Extract the (X, Y) coordinate from the center of the cell holding the provided text.  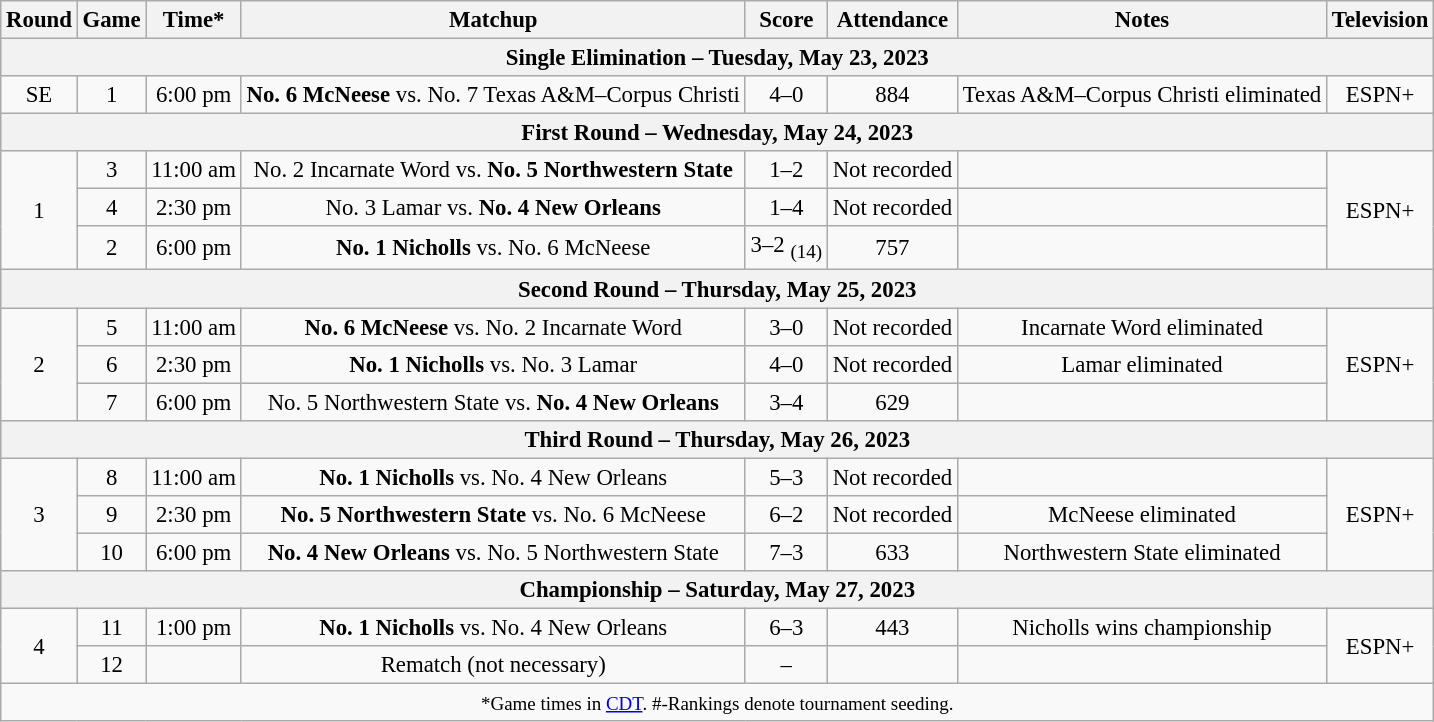
No. 4 New Orleans vs. No. 5 Northwestern State (493, 552)
Rematch (not necessary) (493, 665)
1–2 (786, 170)
6 (112, 364)
No. 6 McNeese vs. No. 2 Incarnate Word (493, 327)
7–3 (786, 552)
6–2 (786, 515)
3–0 (786, 327)
Northwestern State eliminated (1142, 552)
884 (892, 95)
No. 3 Lamar vs. No. 4 New Orleans (493, 208)
3–4 (786, 402)
No. 2 Incarnate Word vs. No. 5 Northwestern State (493, 170)
McNeese eliminated (1142, 515)
5 (112, 327)
No. 1 Nicholls vs. No. 3 Lamar (493, 364)
Round (39, 20)
12 (112, 665)
– (786, 665)
3–2 (14) (786, 248)
Time* (194, 20)
SE (39, 95)
5–3 (786, 477)
Second Round – Thursday, May 25, 2023 (718, 289)
Third Round – Thursday, May 26, 2023 (718, 440)
629 (892, 402)
Attendance (892, 20)
1–4 (786, 208)
Incarnate Word eliminated (1142, 327)
8 (112, 477)
11 (112, 627)
First Round – Wednesday, May 24, 2023 (718, 133)
633 (892, 552)
757 (892, 248)
Television (1380, 20)
No. 5 Northwestern State vs. No. 4 New Orleans (493, 402)
No. 5 Northwestern State vs. No. 6 McNeese (493, 515)
Matchup (493, 20)
Lamar eliminated (1142, 364)
443 (892, 627)
Nicholls wins championship (1142, 627)
6–3 (786, 627)
1:00 pm (194, 627)
Game (112, 20)
Championship – Saturday, May 27, 2023 (718, 590)
9 (112, 515)
7 (112, 402)
No. 1 Nicholls vs. No. 6 McNeese (493, 248)
Single Elimination – Tuesday, May 23, 2023 (718, 58)
No. 6 McNeese vs. No. 7 Texas A&M–Corpus Christi (493, 95)
*Game times in CDT. #-Rankings denote tournament seeding. (718, 703)
Texas A&M–Corpus Christi eliminated (1142, 95)
Notes (1142, 20)
10 (112, 552)
Score (786, 20)
